Locate the cell with the specified text and output its [X, Y] center coordinate. 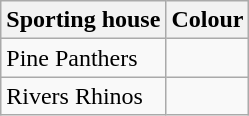
Colour [208, 20]
Rivers Rhinos [84, 96]
Pine Panthers [84, 58]
Sporting house [84, 20]
